Capture the cell that displays the provided text and extract its (x, y) central coordinate. 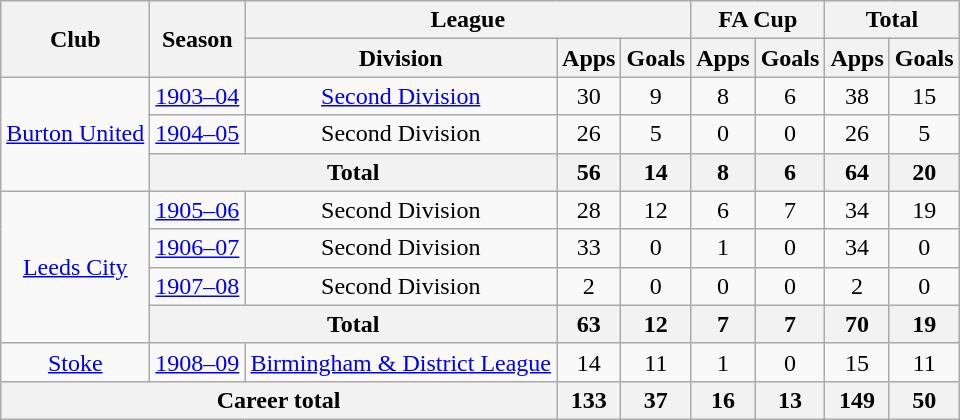
16 (723, 400)
33 (589, 248)
70 (857, 324)
Burton United (76, 134)
20 (924, 172)
1903–04 (198, 96)
1906–07 (198, 248)
56 (589, 172)
133 (589, 400)
64 (857, 172)
50 (924, 400)
149 (857, 400)
Club (76, 39)
Stoke (76, 362)
Division (401, 58)
1908–09 (198, 362)
9 (656, 96)
FA Cup (758, 20)
Season (198, 39)
37 (656, 400)
Career total (279, 400)
13 (790, 400)
1907–08 (198, 286)
League (468, 20)
1905–06 (198, 210)
30 (589, 96)
38 (857, 96)
Leeds City (76, 267)
63 (589, 324)
28 (589, 210)
1904–05 (198, 134)
Birmingham & District League (401, 362)
